Pinpoint the cell where the given text exists, returning its (x, y) midpoint coordinate. 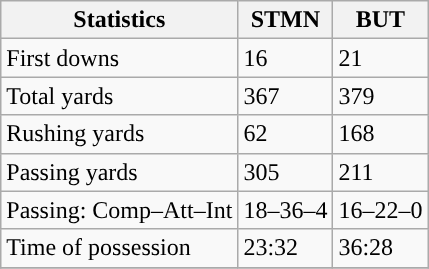
Passing yards (120, 172)
Statistics (120, 20)
18–36–4 (286, 210)
211 (380, 172)
Passing: Comp–Att–Int (120, 210)
62 (286, 134)
367 (286, 96)
23:32 (286, 248)
Total yards (120, 96)
BUT (380, 20)
16–22–0 (380, 210)
36:28 (380, 248)
Rushing yards (120, 134)
First downs (120, 58)
168 (380, 134)
16 (286, 58)
Time of possession (120, 248)
379 (380, 96)
305 (286, 172)
STMN (286, 20)
21 (380, 58)
